Output the (x, y) coordinate of the center of the cell containing the given text.  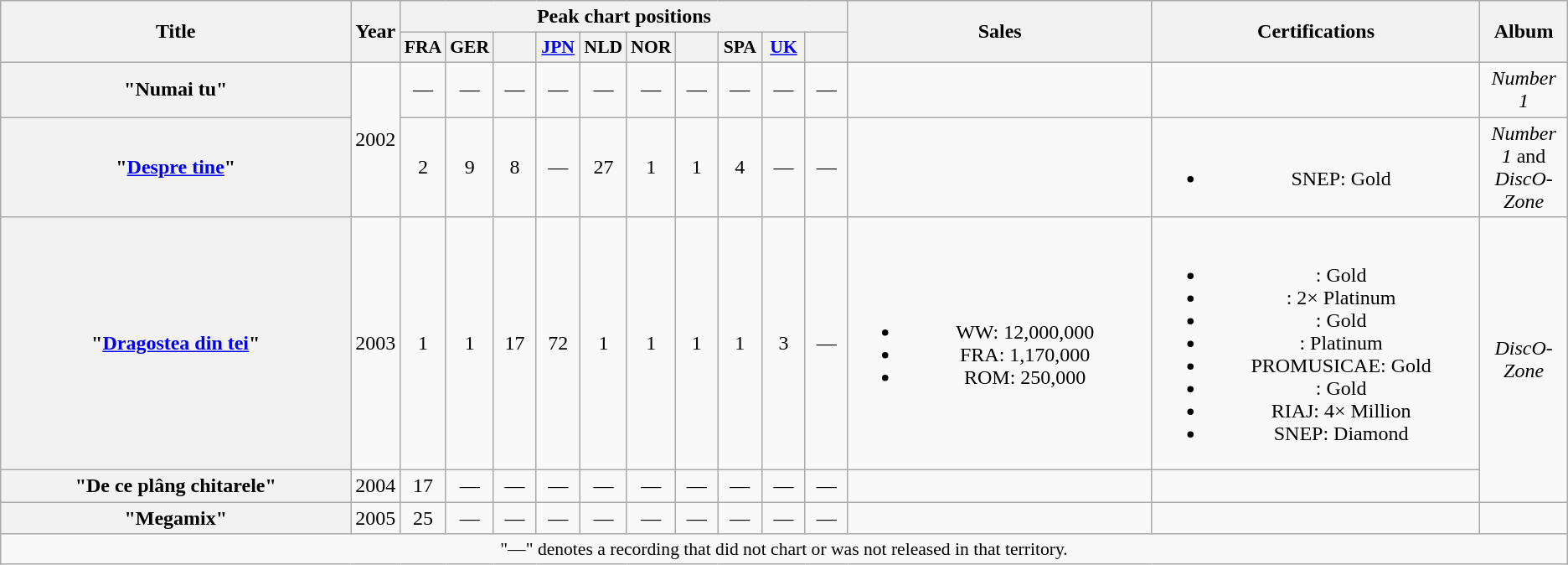
DiscO-Zone (1524, 360)
8 (514, 168)
Year (375, 32)
Title (176, 32)
WW: 12,000,000FRA: 1,170,000ROM: 250,000 (1000, 344)
25 (423, 518)
Number 1 (1524, 89)
"—" denotes a recording that did not chart or was not released in that territory. (784, 549)
Album (1524, 32)
: Gold: 2× Platinum: Gold: PlatinumPROMUSICAE: Gold: GoldRIAJ: 4× MillionSNEP: Diamond (1316, 344)
"Numai tu" (176, 89)
FRA (423, 48)
Peak chart positions (624, 17)
2002 (375, 139)
NLD (604, 48)
2005 (375, 518)
27 (604, 168)
GER (469, 48)
Certifications (1316, 32)
"Dragostea din tei" (176, 344)
SPA (740, 48)
Sales (1000, 32)
Number 1 and DiscO-Zone (1524, 168)
JPN (558, 48)
3 (784, 344)
NOR (651, 48)
2004 (375, 486)
"Despre tine" (176, 168)
2003 (375, 344)
2 (423, 168)
72 (558, 344)
"De ce plâng chitarele" (176, 486)
9 (469, 168)
SNEP: Gold (1316, 168)
UK (784, 48)
4 (740, 168)
"Megamix" (176, 518)
